Provide the [X, Y] coordinate of the cell's center where the given text is located.  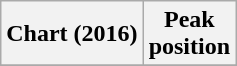
Chart (2016) [72, 34]
Peakposition [189, 34]
